Identify which cell holds the provided text, then report its [X, Y] central coordinate. 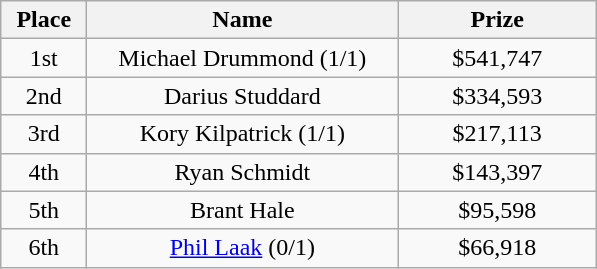
Darius Studdard [242, 96]
$66,918 [498, 248]
$541,747 [498, 58]
3rd [44, 134]
Name [242, 20]
1st [44, 58]
4th [44, 172]
Phil Laak (0/1) [242, 248]
Place [44, 20]
Kory Kilpatrick (1/1) [242, 134]
$217,113 [498, 134]
5th [44, 210]
Ryan Schmidt [242, 172]
$334,593 [498, 96]
$95,598 [498, 210]
Michael Drummond (1/1) [242, 58]
2nd [44, 96]
$143,397 [498, 172]
Brant Hale [242, 210]
6th [44, 248]
Prize [498, 20]
